Extract the (X, Y) coordinate from the center of the cell holding the provided text.  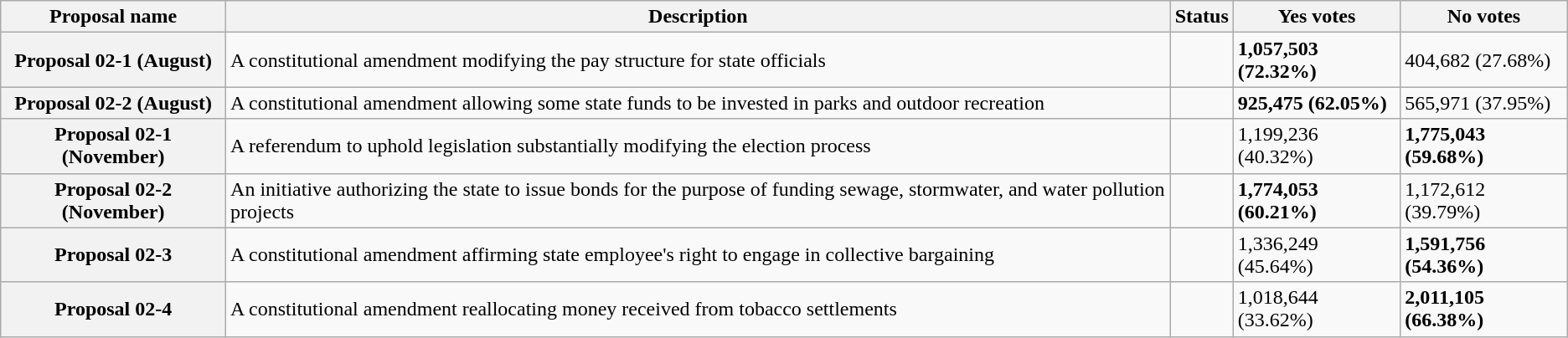
2,011,105 (66.38%) (1484, 310)
Status (1201, 17)
1,774,053 (60.21%) (1317, 201)
Proposal 02-1 (November) (114, 146)
No votes (1484, 17)
1,336,249 (45.64%) (1317, 254)
1,591,756 (54.36%) (1484, 254)
1,199,236 (40.32%) (1317, 146)
925,475 (62.05%) (1317, 103)
404,682 (27.68%) (1484, 60)
1,018,644 (33.62%) (1317, 310)
A constitutional amendment allowing some state funds to be invested in parks and outdoor recreation (699, 103)
1,172,612 (39.79%) (1484, 201)
Proposal 02-2 (August) (114, 103)
565,971 (37.95%) (1484, 103)
An initiative authorizing the state to issue bonds for the purpose of funding sewage, stormwater, and water pollution projects (699, 201)
Description (699, 17)
A constitutional amendment reallocating money received from tobacco settlements (699, 310)
Proposal name (114, 17)
Yes votes (1317, 17)
1,775,043 (59.68%) (1484, 146)
Proposal 02-2 (November) (114, 201)
Proposal 02-1 (August) (114, 60)
Proposal 02-4 (114, 310)
A constitutional amendment modifying the pay structure for state officials (699, 60)
1,057,503 (72.32%) (1317, 60)
Proposal 02-3 (114, 254)
A constitutional amendment affirming state employee's right to engage in collective bargaining (699, 254)
A referendum to uphold legislation substantially modifying the election process (699, 146)
